Return (x, y) of the center of cell containing provided text 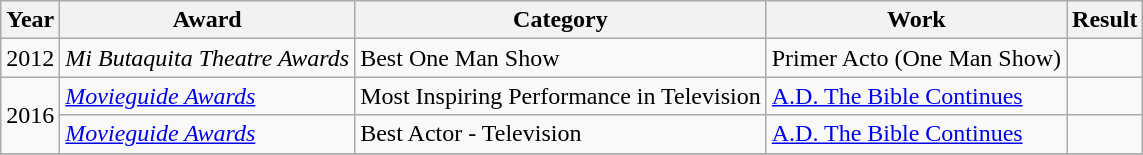
Award (208, 20)
Year (30, 20)
Best Actor - Television (561, 134)
2012 (30, 58)
Best One Man Show (561, 58)
Most Inspiring Performance in Television (561, 96)
2016 (30, 115)
Mi Butaquita Theatre Awards (208, 58)
Category (561, 20)
Result (1105, 20)
Primer Acto (One Man Show) (916, 58)
Work (916, 20)
